Locate the cell with the specified text and output its [X, Y] center coordinate. 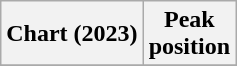
Chart (2023) [72, 34]
Peakposition [189, 34]
